From the cell containing the given text, extract its center point as (X, Y) coordinate. 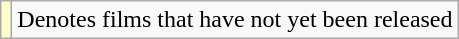
Denotes films that have not yet been released (235, 20)
